Return the [X, Y] coordinate for the center point of the cell that contains the specified text.  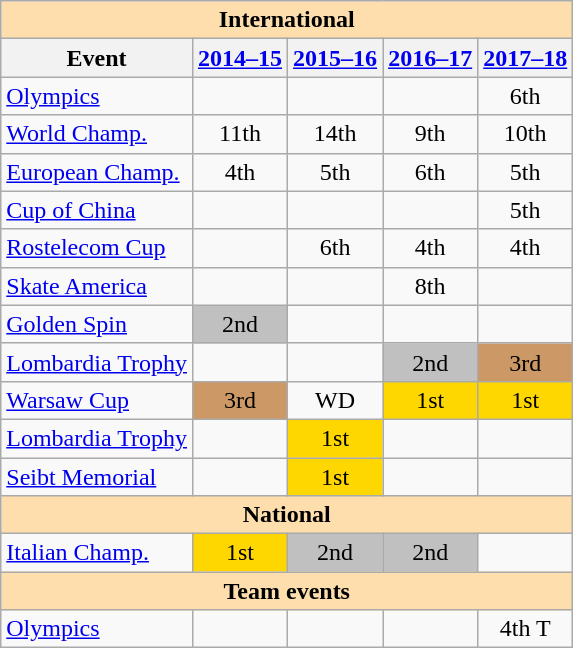
Team events [287, 591]
8th [430, 286]
2017–18 [526, 58]
14th [336, 134]
2015–16 [336, 58]
Skate America [97, 286]
2014–15 [240, 58]
Warsaw Cup [97, 400]
Italian Champ. [97, 553]
Cup of China [97, 210]
European Champ. [97, 172]
International [287, 20]
Seibt Memorial [97, 477]
National [287, 515]
10th [526, 134]
4th T [526, 629]
WD [336, 400]
11th [240, 134]
Rostelecom Cup [97, 248]
Event [97, 58]
2016–17 [430, 58]
9th [430, 134]
Golden Spin [97, 324]
World Champ. [97, 134]
